Search for the cell housing the specified text and yield its [X, Y] center coordinate. 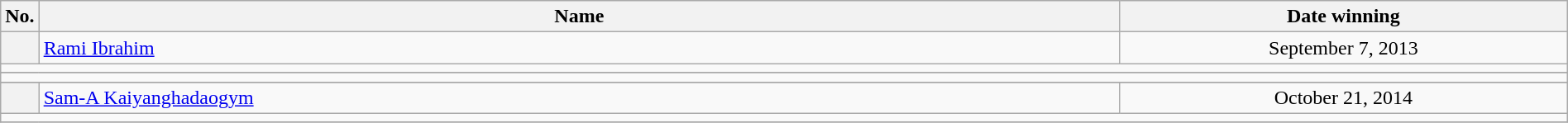
Name [579, 17]
September 7, 2013 [1343, 48]
No. [20, 17]
Rami Ibrahim [579, 48]
October 21, 2014 [1343, 97]
Date winning [1343, 17]
Sam-A Kaiyanghadaogym [579, 97]
